Provide the (X, Y) coordinate of the cell's center where the given text is located.  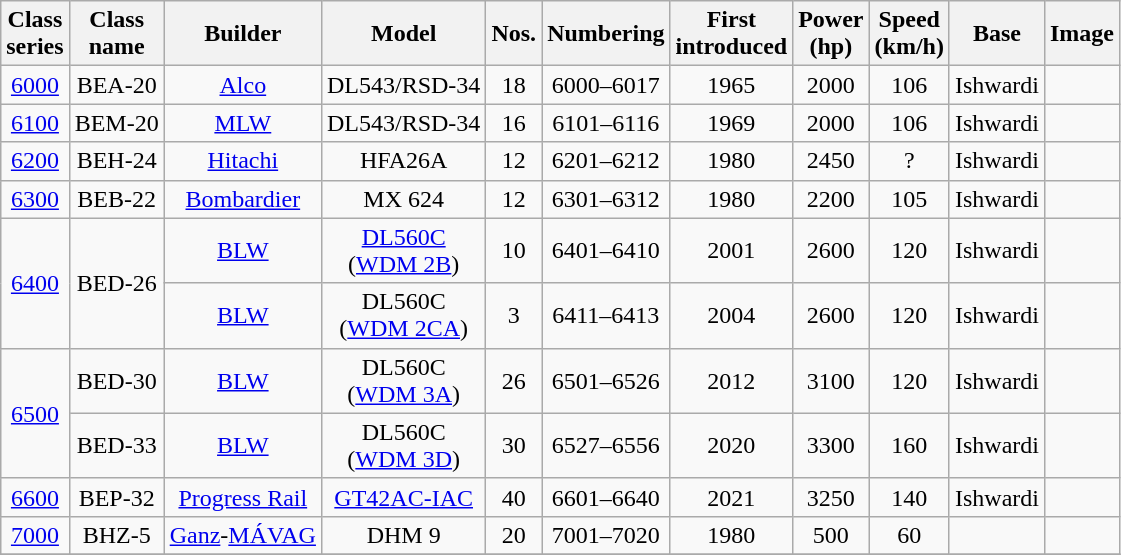
6400 (35, 283)
40 (514, 497)
6501–6526 (606, 380)
18 (514, 85)
3100 (831, 380)
BHZ-5 (116, 535)
6401–6410 (606, 250)
Ganz-MÁVAG (242, 535)
Hitachi (242, 161)
BED-33 (116, 446)
26 (514, 380)
Model (403, 34)
BEA-20 (116, 85)
Power(hp) (831, 34)
DL560C(WDM 3A) (403, 380)
6300 (35, 199)
Base (996, 34)
MX 624 (403, 199)
2004 (732, 316)
2021 (732, 497)
Alco (242, 85)
Speed(km/h) (909, 34)
BEM-20 (116, 123)
10 (514, 250)
2200 (831, 199)
BEP-32 (116, 497)
2012 (732, 380)
7001–7020 (606, 535)
Nos. (514, 34)
30 (514, 446)
105 (909, 199)
Firstintroduced (732, 34)
2001 (732, 250)
DL560C(WDM 2CA) (403, 316)
BEB-22 (116, 199)
6301–6312 (606, 199)
Bombardier (242, 199)
160 (909, 446)
HFA26A (403, 161)
DHM 9 (403, 535)
6411–6413 (606, 316)
6201–6212 (606, 161)
6600 (35, 497)
Classseries (35, 34)
2450 (831, 161)
3250 (831, 497)
Progress Rail (242, 497)
16 (514, 123)
3 (514, 316)
Numbering (606, 34)
2020 (732, 446)
? (909, 161)
6000 (35, 85)
60 (909, 535)
20 (514, 535)
6101–6116 (606, 123)
6000–6017 (606, 85)
Image (1082, 34)
140 (909, 497)
DL560C(WDM 2B) (403, 250)
BEH-24 (116, 161)
6200 (35, 161)
Builder (242, 34)
500 (831, 535)
6601–6640 (606, 497)
7000 (35, 535)
GT42AC-IAC (403, 497)
Classname (116, 34)
6500 (35, 413)
MLW (242, 123)
1969 (732, 123)
3300 (831, 446)
1965 (732, 85)
DL560C (WDM 3D) (403, 446)
6100 (35, 123)
6527–6556 (606, 446)
BED-30 (116, 380)
BED-26 (116, 283)
